From the cell containing the given text, extract its center point as [x, y] coordinate. 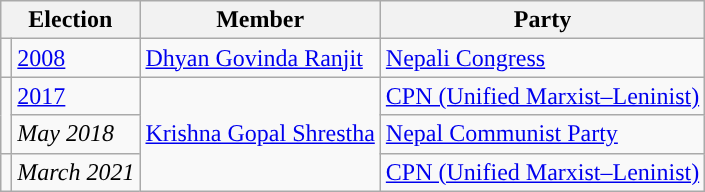
Election [70, 20]
Nepali Congress [542, 58]
May 2018 [76, 134]
Dhyan Govinda Ranjit [260, 58]
March 2021 [76, 172]
2017 [76, 96]
2008 [76, 58]
Party [542, 20]
Nepal Communist Party [542, 134]
Krishna Gopal Shrestha [260, 134]
Member [260, 20]
